From the cell containing the given text, extract its center point as [x, y] coordinate. 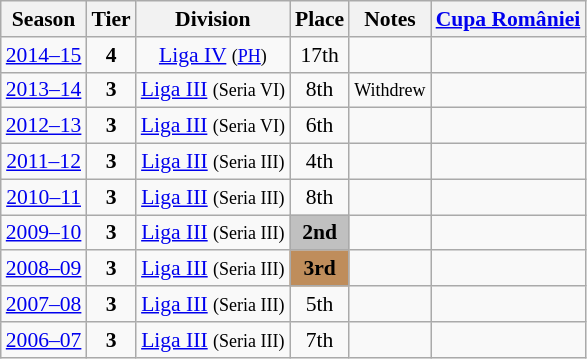
4th [320, 162]
2011–12 [44, 162]
Season [44, 19]
Liga IV (PH) [213, 55]
2007–08 [44, 304]
Division [213, 19]
17th [320, 55]
2013–14 [44, 90]
7th [320, 340]
4 [110, 55]
2008–09 [44, 269]
Place [320, 19]
2014–15 [44, 55]
2010–11 [44, 197]
2012–13 [44, 126]
Notes [390, 19]
2nd [320, 233]
Tier [110, 19]
3rd [320, 269]
2006–07 [44, 340]
2009–10 [44, 233]
Cupa României [508, 19]
5th [320, 304]
Withdrew [390, 90]
6th [320, 126]
